Return (X, Y) of the center of cell containing provided text 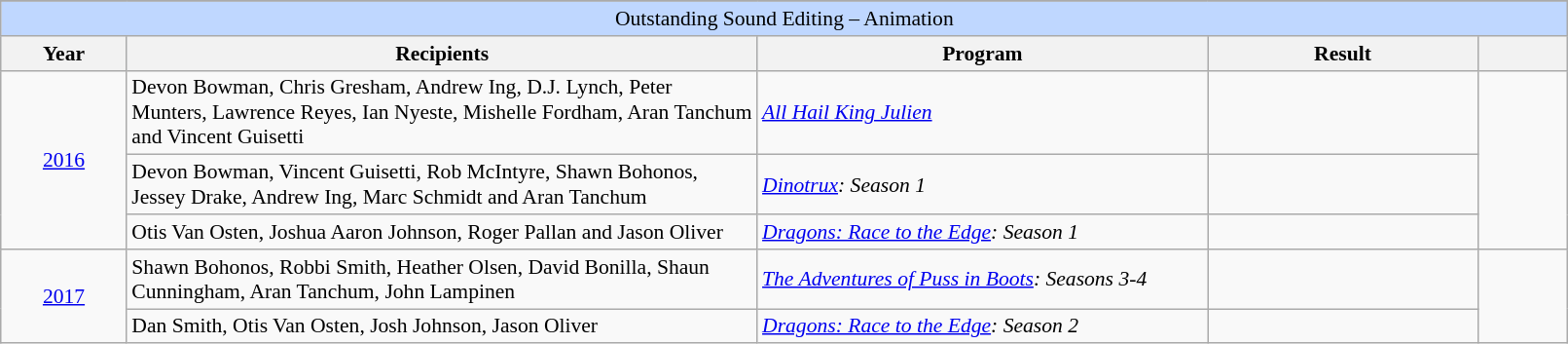
Shawn Bohonos, Robbi Smith, Heather Olsen, David Bonilla, Shaun Cunningham, Aran Tanchum, John Lampinen (442, 279)
Devon Bowman, Vincent Guisetti, Rob McIntyre, Shawn Bohonos, Jessey Drake, Andrew Ing, Marc Schmidt and Aran Tanchum (442, 185)
Recipients (442, 54)
Dan Smith, Otis Van Osten, Josh Johnson, Jason Oliver (442, 326)
Year (64, 54)
2016 (64, 160)
2017 (64, 296)
Program (983, 54)
Dragons: Race to the Edge: Season 1 (983, 232)
Result (1343, 54)
Outstanding Sound Editing – Animation (784, 19)
All Hail King Julien (983, 113)
Otis Van Osten, Joshua Aaron Johnson, Roger Pallan and Jason Oliver (442, 232)
Dinotrux: Season 1 (983, 185)
Devon Bowman, Chris Gresham, Andrew Ing, D.J. Lynch, Peter Munters, Lawrence Reyes, Ian Nyeste, Mishelle Fordham, Aran Tanchum and Vincent Guisetti (442, 113)
Dragons: Race to the Edge: Season 2 (983, 326)
The Adventures of Puss in Boots: Seasons 3-4 (983, 279)
